Identify which cell holds the provided text, then report its (X, Y) central coordinate. 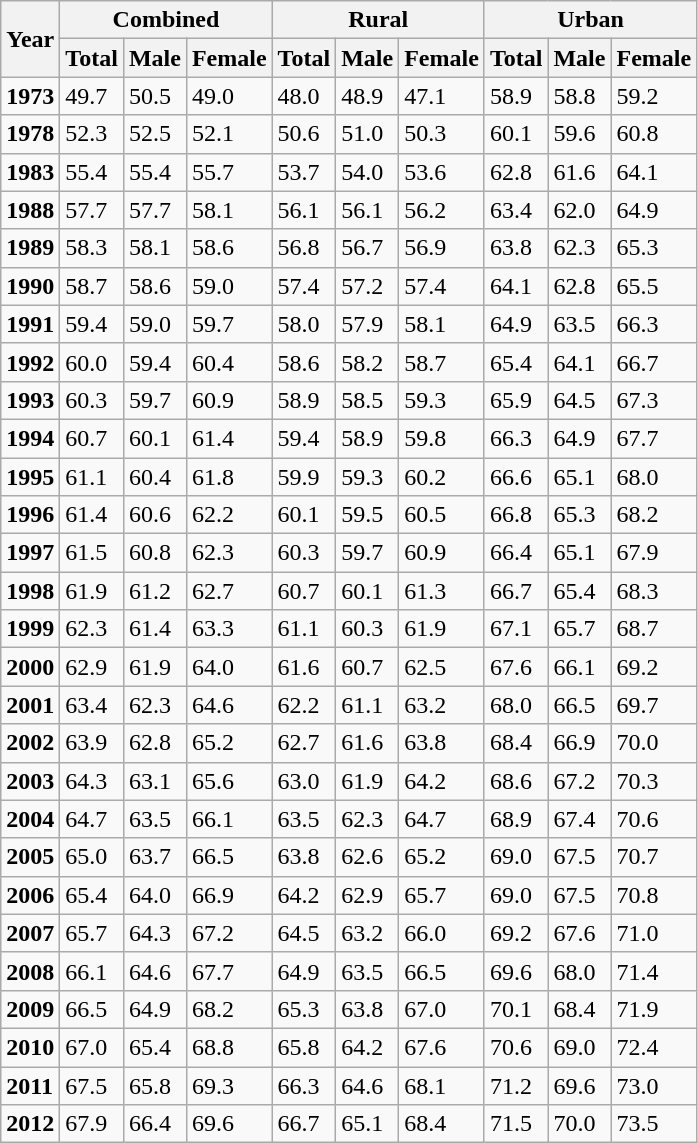
60.5 (442, 515)
1992 (30, 362)
2004 (30, 819)
1973 (30, 96)
1991 (30, 324)
70.7 (654, 857)
66.8 (516, 515)
71.0 (654, 933)
60.6 (154, 515)
55.7 (229, 172)
70.1 (516, 1009)
2000 (30, 667)
61.2 (154, 591)
56.2 (442, 210)
61.5 (92, 553)
1990 (30, 286)
67.1 (516, 629)
58.8 (580, 96)
63.1 (154, 781)
54.0 (368, 172)
56.8 (304, 248)
67.3 (654, 400)
63.9 (92, 743)
58.2 (368, 362)
2011 (30, 1085)
1993 (30, 400)
1995 (30, 477)
2012 (30, 1124)
62.6 (368, 857)
70.8 (654, 895)
1999 (30, 629)
Combined (166, 20)
2002 (30, 743)
67.4 (580, 819)
58.0 (304, 324)
53.7 (304, 172)
1989 (30, 248)
59.9 (304, 477)
2009 (30, 1009)
1996 (30, 515)
1997 (30, 553)
62.5 (442, 667)
58.5 (368, 400)
50.6 (304, 134)
68.6 (516, 781)
49.0 (229, 96)
50.3 (442, 134)
52.5 (154, 134)
2005 (30, 857)
Urban (590, 20)
52.1 (229, 134)
69.3 (229, 1085)
70.3 (654, 781)
71.9 (654, 1009)
2008 (30, 971)
65.6 (229, 781)
59.5 (368, 515)
65.9 (516, 400)
71.5 (516, 1124)
57.2 (368, 286)
73.0 (654, 1085)
49.7 (92, 96)
50.5 (154, 96)
63.7 (154, 857)
2007 (30, 933)
68.3 (654, 591)
1994 (30, 438)
59.2 (654, 96)
59.8 (442, 438)
65.0 (92, 857)
63.0 (304, 781)
62.0 (580, 210)
1978 (30, 134)
Rural (378, 20)
65.5 (654, 286)
68.9 (516, 819)
48.9 (368, 96)
58.3 (92, 248)
71.4 (654, 971)
61.3 (442, 591)
68.1 (442, 1085)
68.8 (229, 1047)
51.0 (368, 134)
59.6 (580, 134)
60.0 (92, 362)
66.0 (442, 933)
53.6 (442, 172)
66.6 (516, 477)
57.9 (368, 324)
2001 (30, 705)
1983 (30, 172)
2003 (30, 781)
56.7 (368, 248)
71.2 (516, 1085)
68.7 (654, 629)
1998 (30, 591)
1988 (30, 210)
Year (30, 39)
69.7 (654, 705)
47.1 (442, 96)
63.3 (229, 629)
56.9 (442, 248)
61.8 (229, 477)
52.3 (92, 134)
60.2 (442, 477)
2010 (30, 1047)
73.5 (654, 1124)
48.0 (304, 96)
2006 (30, 895)
72.4 (654, 1047)
